Return the (x, y) coordinate for the center point of the cell that contains the specified text.  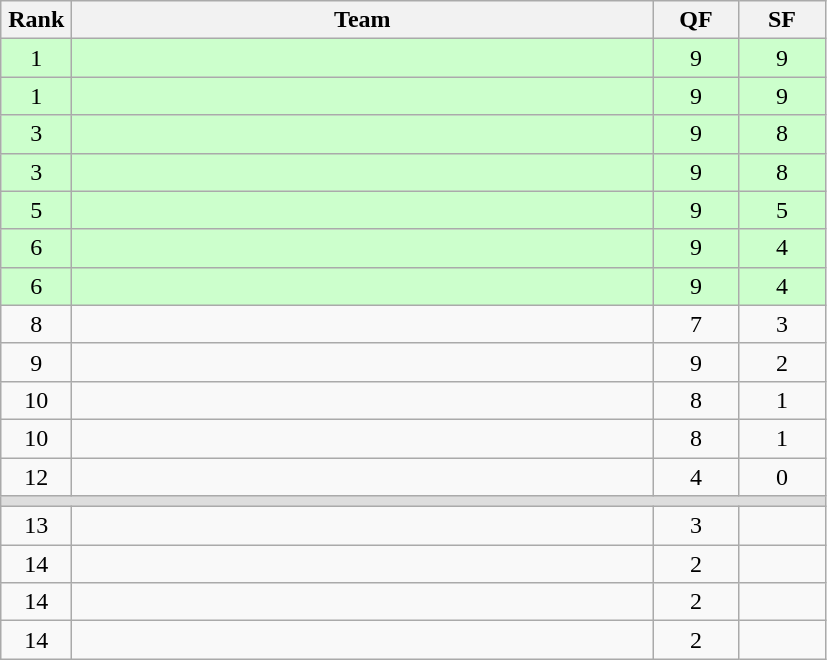
Rank (36, 20)
0 (782, 477)
Team (362, 20)
12 (36, 477)
7 (696, 324)
QF (696, 20)
13 (36, 526)
SF (782, 20)
